Scan for the cell matching the given text and deliver its (X, Y) coordinate at center. 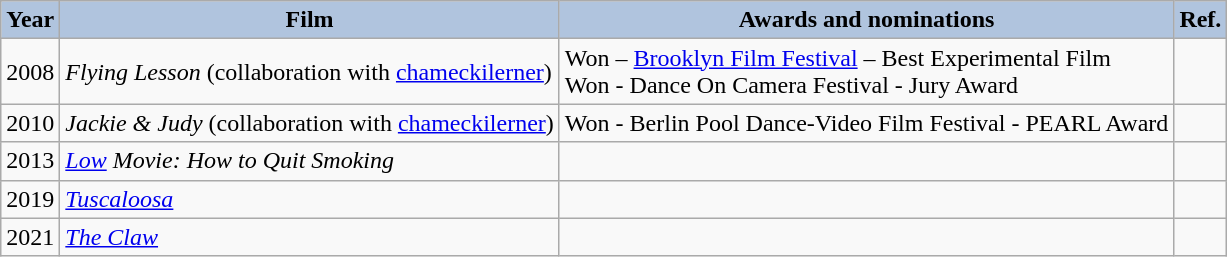
Flying Lesson (collaboration with chameckilerner) (310, 72)
2010 (30, 123)
2019 (30, 199)
2013 (30, 161)
2008 (30, 72)
Won – Brooklyn Film Festival – Best Experimental Film Won - Dance On Camera Festival - Jury Award (866, 72)
Won - Berlin Pool Dance-Video Film Festival - PEARL Award (866, 123)
Jackie & Judy (collaboration with chameckilerner) (310, 123)
Low Movie: How to Quit Smoking (310, 161)
Ref. (1200, 20)
Year (30, 20)
Tuscaloosa (310, 199)
The Claw (310, 237)
2021 (30, 237)
Film (310, 20)
Awards and nominations (866, 20)
